Capture the cell that displays the provided text and extract its [X, Y] central coordinate. 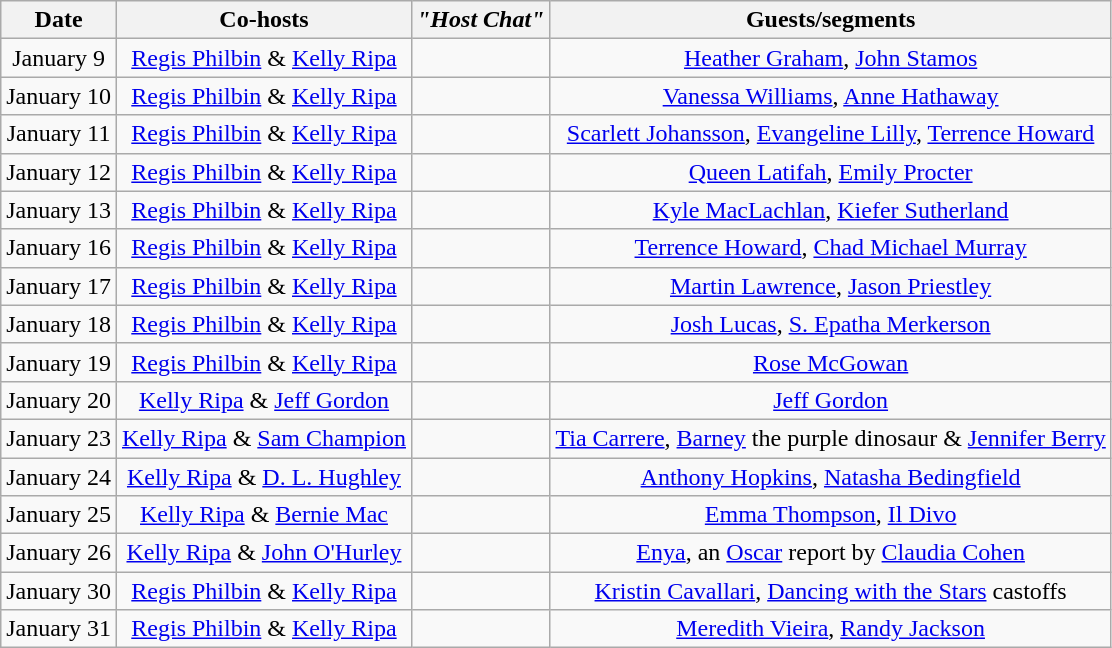
January 25 [59, 515]
Kelly Ripa & John O'Hurley [264, 553]
Anthony Hopkins, Natasha Bedingfield [830, 477]
Jeff Gordon [830, 400]
Kristin Cavallari, Dancing with the Stars castoffs [830, 591]
Kelly Ripa & Jeff Gordon [264, 400]
January 30 [59, 591]
January 26 [59, 553]
Meredith Vieira, Randy Jackson [830, 629]
Kelly Ripa & D. L. Hughley [264, 477]
Josh Lucas, S. Epatha Merkerson [830, 324]
January 12 [59, 172]
Emma Thompson, Il Divo [830, 515]
Tia Carrere, Barney the purple dinosaur & Jennifer Berry [830, 438]
Rose McGowan [830, 362]
January 9 [59, 58]
January 18 [59, 324]
January 10 [59, 96]
January 31 [59, 629]
Martin Lawrence, Jason Priestley [830, 286]
January 17 [59, 286]
Heather Graham, John Stamos [830, 58]
January 16 [59, 248]
Date [59, 20]
Kelly Ripa & Bernie Mac [264, 515]
January 23 [59, 438]
January 20 [59, 400]
Scarlett Johansson, Evangeline Lilly, Terrence Howard [830, 134]
"Host Chat" [481, 20]
Vanessa Williams, Anne Hathaway [830, 96]
Queen Latifah, Emily Procter [830, 172]
Kyle MacLachlan, Kiefer Sutherland [830, 210]
Kelly Ripa & Sam Champion [264, 438]
January 11 [59, 134]
January 24 [59, 477]
Terrence Howard, Chad Michael Murray [830, 248]
Enya, an Oscar report by Claudia Cohen [830, 553]
Co-hosts [264, 20]
January 13 [59, 210]
January 19 [59, 362]
Guests/segments [830, 20]
